Provide the (X, Y) coordinate of the cell's center where the given text is located.  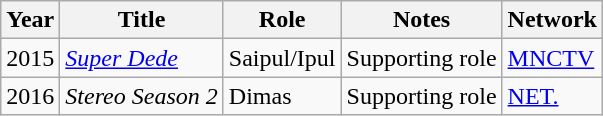
Notes (422, 20)
Stereo Season 2 (142, 96)
Title (142, 20)
Dimas (282, 96)
Saipul/Ipul (282, 58)
Role (282, 20)
Network (552, 20)
Year (30, 20)
NET. (552, 96)
2016 (30, 96)
MNCTV (552, 58)
2015 (30, 58)
Super Dede (142, 58)
